For the text-containing cell, return its midpoint in (X, Y) coordinate format. 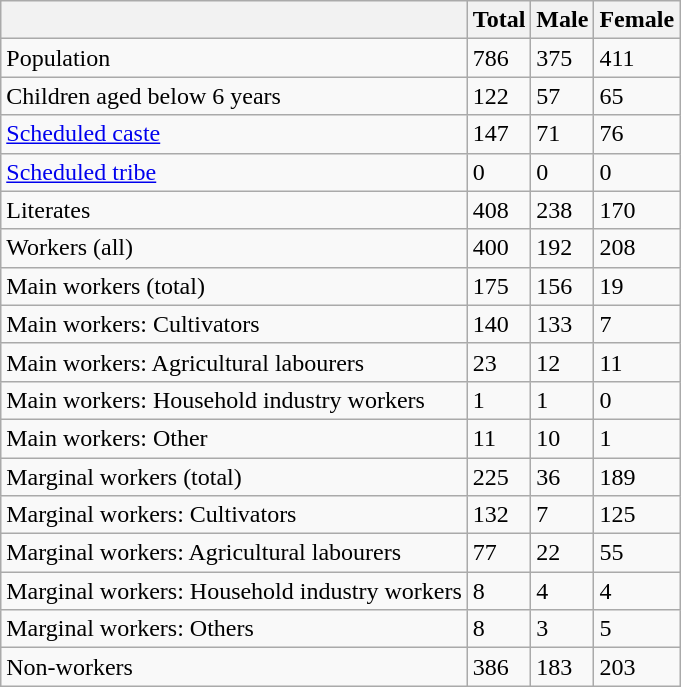
Main workers: Agricultural labourers (234, 362)
Marginal workers: Others (234, 629)
3 (562, 629)
122 (499, 96)
786 (499, 58)
386 (499, 667)
140 (499, 324)
Marginal workers (total) (234, 477)
Marginal workers: Household industry workers (234, 591)
133 (562, 324)
400 (499, 248)
23 (499, 362)
Population (234, 58)
Non-workers (234, 667)
65 (637, 96)
189 (637, 477)
57 (562, 96)
147 (499, 134)
Workers (all) (234, 248)
156 (562, 286)
203 (637, 667)
22 (562, 553)
Total (499, 20)
Main workers: Cultivators (234, 324)
Main workers: Household industry workers (234, 400)
192 (562, 248)
125 (637, 515)
55 (637, 553)
170 (637, 210)
Scheduled tribe (234, 172)
183 (562, 667)
12 (562, 362)
Main workers: Other (234, 438)
Scheduled caste (234, 134)
132 (499, 515)
175 (499, 286)
Marginal workers: Agricultural labourers (234, 553)
Female (637, 20)
36 (562, 477)
10 (562, 438)
Male (562, 20)
Children aged below 6 years (234, 96)
375 (562, 58)
76 (637, 134)
238 (562, 210)
5 (637, 629)
77 (499, 553)
208 (637, 248)
Main workers (total) (234, 286)
411 (637, 58)
19 (637, 286)
71 (562, 134)
225 (499, 477)
Marginal workers: Cultivators (234, 515)
408 (499, 210)
Literates (234, 210)
